Detect which cell encompasses the target text, then output its (x, y) center coordinate. 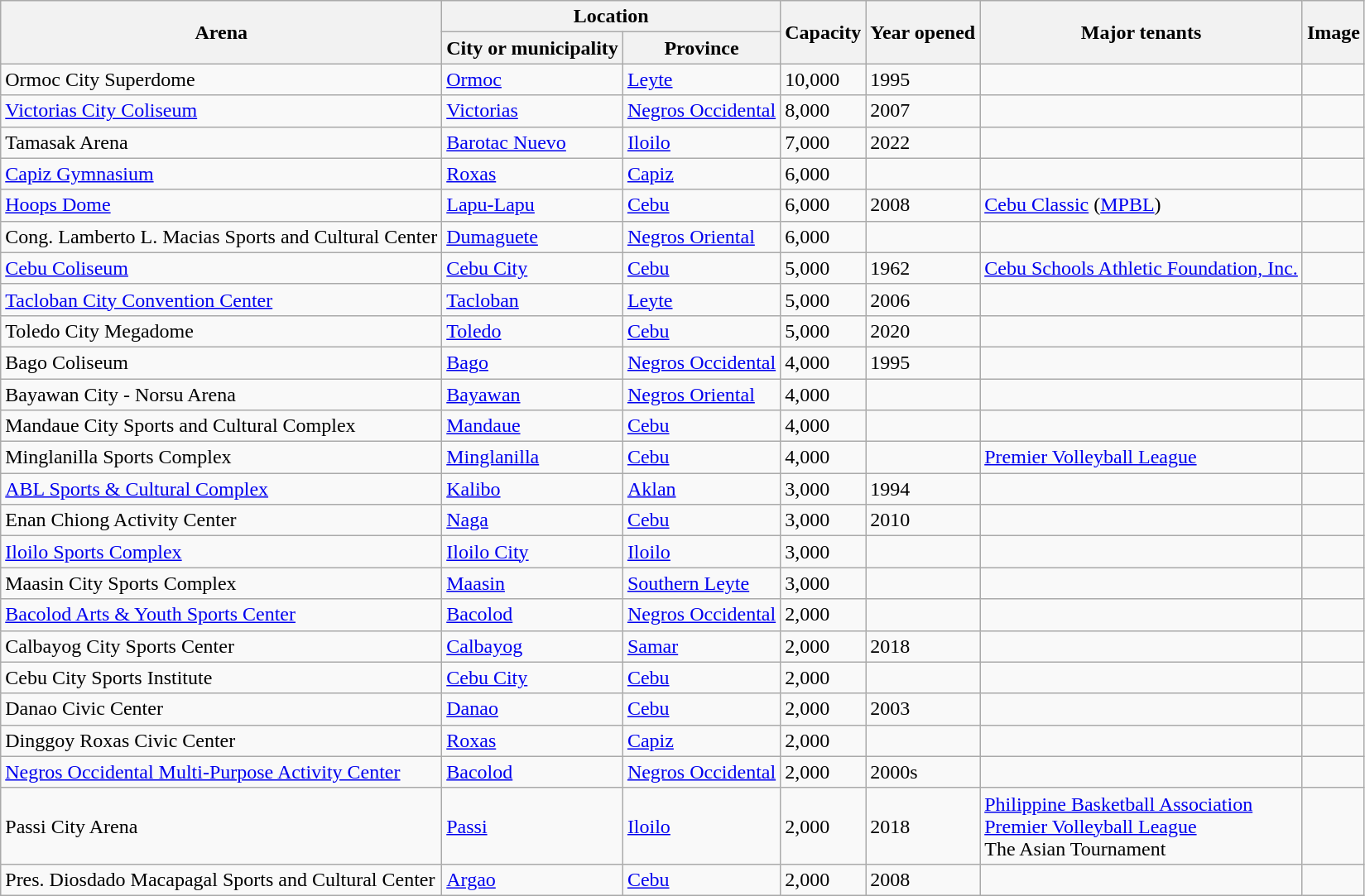
Toledo City Megadome (222, 331)
Maasin City Sports Complex (222, 583)
Samar (701, 646)
Passi City Arena (222, 826)
2022 (923, 142)
Ormoc City Superdome (222, 79)
Bago (533, 362)
Enan Chiong Activity Center (222, 520)
Calbayog (533, 646)
Tamasak Arena (222, 142)
Bacolod Arts & Youth Sports Center (222, 615)
Cebu Classic (MPBL) (1142, 205)
1962 (923, 268)
2007 (923, 111)
Tacloban (533, 299)
Southern Leyte (701, 583)
Kalibo (533, 489)
Cebu City Sports Institute (222, 678)
Image (1333, 32)
2010 (923, 520)
Danao (533, 709)
Toledo (533, 331)
Negros Occidental Multi-Purpose Activity Center (222, 772)
Cebu Coliseum (222, 268)
8,000 (823, 111)
2006 (923, 299)
1994 (923, 489)
Ormoc (533, 79)
Argao (533, 879)
2000s (923, 772)
Bayawan City - Norsu Arena (222, 395)
Bago Coliseum (222, 362)
City or municipality (533, 48)
Minglanilla (533, 458)
Pres. Diosdado Macapagal Sports and Cultural Center (222, 879)
Iloilo City (533, 552)
Capacity (823, 32)
Tacloban City Convention Center (222, 299)
Arena (222, 32)
Victorias City Coliseum (222, 111)
Mandaue City Sports and Cultural Complex (222, 426)
7,000 (823, 142)
Location (611, 17)
2003 (923, 709)
Hoops Dome (222, 205)
Bayawan (533, 395)
Lapu-Lapu (533, 205)
Capiz Gymnasium (222, 174)
Dinggoy Roxas Civic Center (222, 740)
Calbayog City Sports Center (222, 646)
Aklan (701, 489)
Cebu Schools Athletic Foundation, Inc. (1142, 268)
10,000 (823, 79)
Mandaue (533, 426)
Year opened (923, 32)
Province (701, 48)
Cong. Lamberto L. Macias Sports and Cultural Center (222, 237)
Philippine Basketball Association Premier Volleyball League The Asian Tournament (1142, 826)
Victorias (533, 111)
Passi (533, 826)
2020 (923, 331)
Naga (533, 520)
Dumaguete (533, 237)
Barotac Nuevo (533, 142)
Danao Civic Center (222, 709)
ABL Sports & Cultural Complex (222, 489)
Maasin (533, 583)
Minglanilla Sports Complex (222, 458)
Premier Volleyball League (1142, 458)
Iloilo Sports Complex (222, 552)
Major tenants (1142, 32)
